Return (x, y) of the center of cell containing provided text 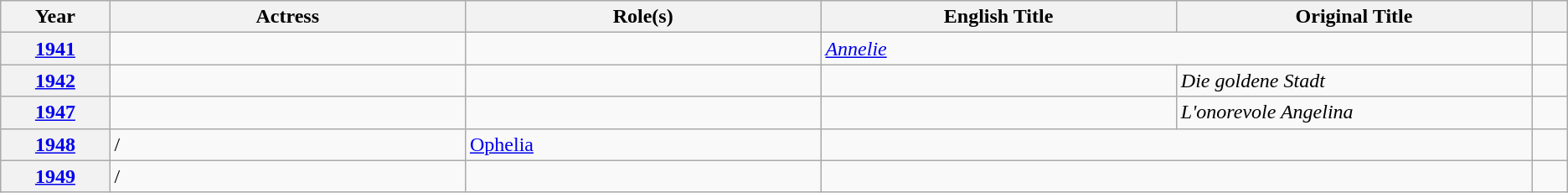
1941 (55, 49)
1942 (55, 81)
Ophelia (642, 144)
Annelie (1176, 49)
Original Title (1354, 17)
1947 (55, 112)
1948 (55, 144)
Die goldene Stadt (1354, 81)
L'onorevole Angelina (1354, 112)
English Title (998, 17)
1949 (55, 176)
Actress (287, 17)
Role(s) (642, 17)
Year (55, 17)
